Search for the cell housing the specified text and yield its (x, y) center coordinate. 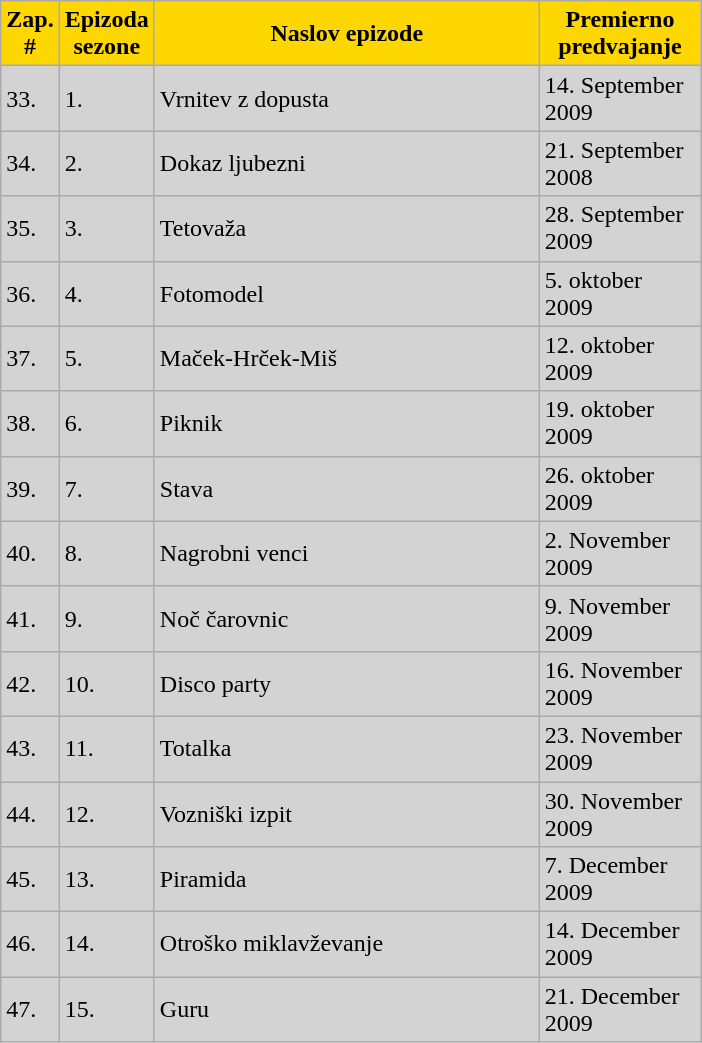
42. (30, 684)
Noč čarovnic (346, 618)
Tetovaža (346, 228)
35. (30, 228)
7. December 2009 (620, 880)
Vrnitev z dopusta (346, 98)
30. November 2009 (620, 814)
14. September 2009 (620, 98)
Zap.# (30, 34)
Disco party (346, 684)
10. (106, 684)
41. (30, 618)
12. oktober 2009 (620, 358)
39. (30, 488)
Vozniški izpit (346, 814)
12. (106, 814)
19. oktober 2009 (620, 424)
5. oktober 2009 (620, 294)
33. (30, 98)
1. (106, 98)
21. December 2009 (620, 1010)
Nagrobni venci (346, 554)
5. (106, 358)
36. (30, 294)
28. September 2009 (620, 228)
9. November 2009 (620, 618)
6. (106, 424)
Guru (346, 1010)
Totalka (346, 748)
37. (30, 358)
4. (106, 294)
46. (30, 944)
14. (106, 944)
13. (106, 880)
Piramida (346, 880)
38. (30, 424)
23. November 2009 (620, 748)
40. (30, 554)
Piknik (346, 424)
45. (30, 880)
21. September 2008 (620, 164)
Otroško miklavževanje (346, 944)
16. November 2009 (620, 684)
2. (106, 164)
15. (106, 1010)
44. (30, 814)
11. (106, 748)
43. (30, 748)
47. (30, 1010)
Maček-Hrček-Miš (346, 358)
14. December 2009 (620, 944)
Epizodasezone (106, 34)
Dokaz ljubezni (346, 164)
26. oktober 2009 (620, 488)
8. (106, 554)
9. (106, 618)
2. November 2009 (620, 554)
Stava (346, 488)
Premiernopredvajanje (620, 34)
Fotomodel (346, 294)
7. (106, 488)
34. (30, 164)
3. (106, 228)
Naslov epizode (346, 34)
